Output the [X, Y] coordinate of the center of the cell containing the given text.  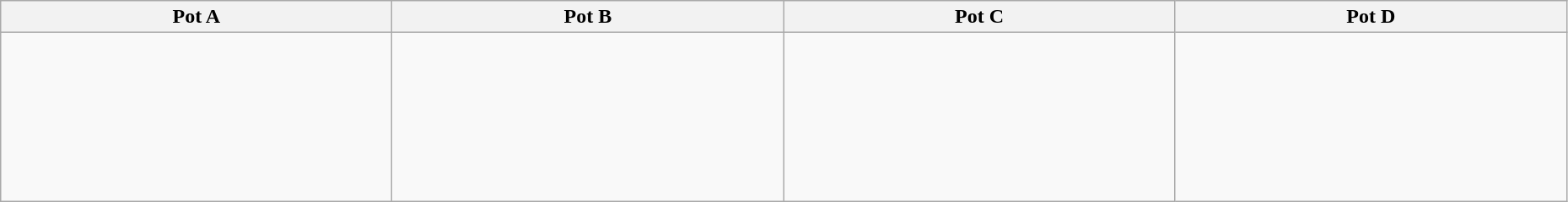
Pot A [197, 17]
Pot C [979, 17]
Pot D [1371, 17]
Pot B [588, 17]
